Determine the (X, Y) coordinate at the center of the cell enclosing the given text.  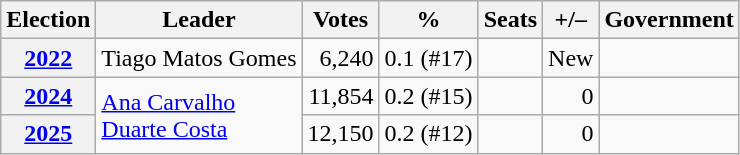
12,150 (340, 134)
0.2 (#12) (428, 134)
2024 (48, 96)
Ana CarvalhoDuarte Costa (199, 115)
0.2 (#15) (428, 96)
0.1 (#17) (428, 58)
Tiago Matos Gomes (199, 58)
11,854 (340, 96)
2022 (48, 58)
Votes (340, 20)
2025 (48, 134)
Election (48, 20)
+/– (571, 20)
New (571, 58)
Government (669, 20)
% (428, 20)
Leader (199, 20)
6,240 (340, 58)
Seats (510, 20)
